From the cell containing the given text, extract its center point as [X, Y] coordinate. 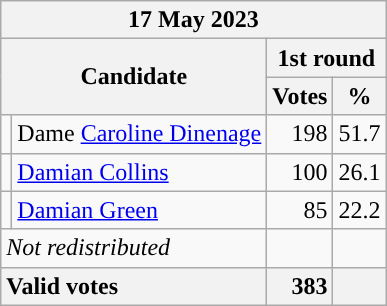
100 [300, 172]
Votes [300, 96]
198 [300, 134]
26.1 [360, 172]
22.2 [360, 210]
85 [300, 210]
Damian Green [140, 210]
% [360, 96]
Valid votes [134, 286]
17 May 2023 [194, 20]
Damian Collins [140, 172]
383 [300, 286]
51.7 [360, 134]
Not redistributed [134, 248]
Candidate [134, 77]
Dame Caroline Dinenage [140, 134]
1st round [326, 58]
